Return (X, Y) of the center of cell containing provided text 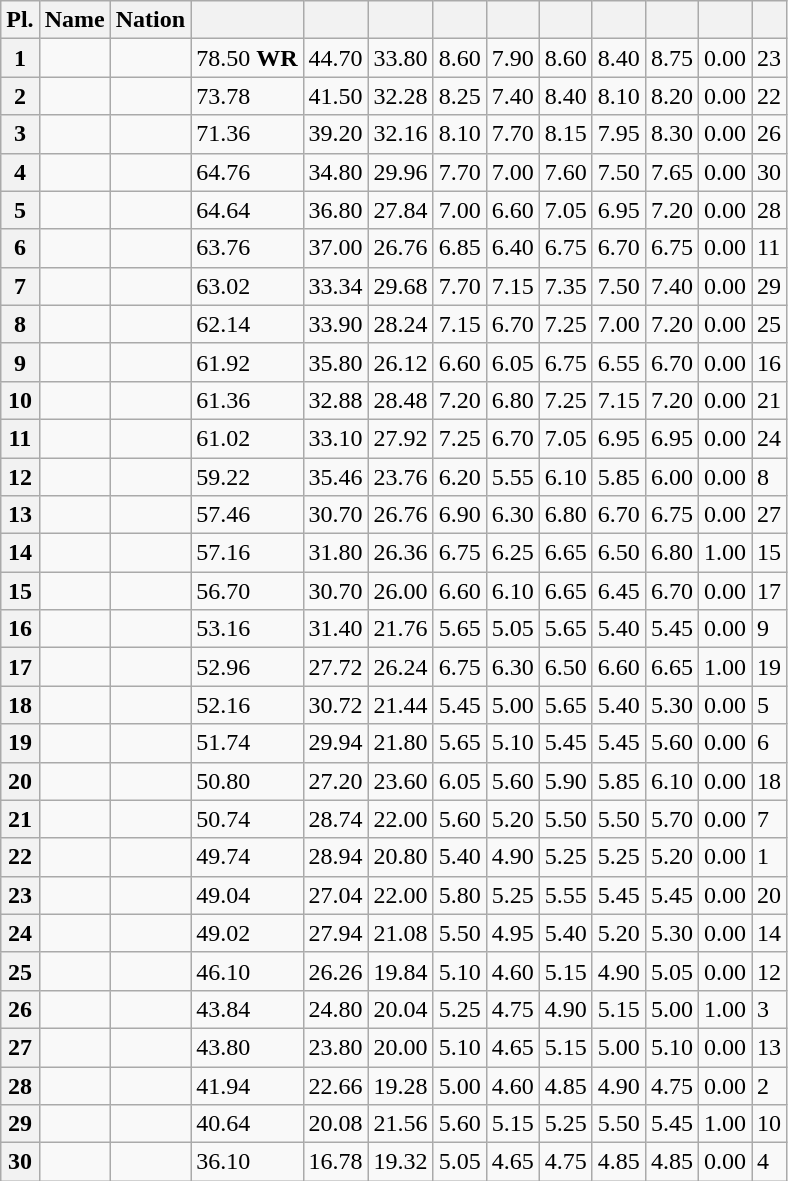
6.25 (512, 553)
20.04 (400, 1009)
64.64 (247, 210)
21.56 (400, 1124)
19.28 (400, 1085)
37.00 (336, 248)
36.10 (247, 1162)
26.12 (400, 362)
27.72 (336, 667)
7.35 (566, 286)
27.04 (336, 895)
50.80 (247, 781)
21.80 (400, 743)
32.88 (336, 400)
5.70 (672, 819)
7.90 (512, 58)
26.36 (400, 553)
Nation (150, 20)
22.66 (336, 1085)
63.02 (247, 286)
8.15 (566, 134)
33.90 (336, 324)
46.10 (247, 971)
26.26 (336, 971)
7.60 (566, 172)
40.64 (247, 1124)
31.40 (336, 629)
41.94 (247, 1085)
50.74 (247, 819)
32.16 (400, 134)
63.76 (247, 248)
49.04 (247, 895)
57.46 (247, 515)
8.25 (460, 96)
4.95 (512, 933)
43.80 (247, 1047)
7.65 (672, 172)
78.50 WR (247, 58)
32.28 (400, 96)
28.74 (336, 819)
49.74 (247, 857)
73.78 (247, 96)
51.74 (247, 743)
52.96 (247, 667)
20.08 (336, 1124)
27.20 (336, 781)
16.78 (336, 1162)
19.84 (400, 971)
64.76 (247, 172)
29.96 (400, 172)
27.92 (400, 438)
5.90 (566, 781)
35.80 (336, 362)
33.80 (400, 58)
8.75 (672, 58)
21.76 (400, 629)
41.50 (336, 96)
43.84 (247, 1009)
30.72 (336, 705)
6.40 (512, 248)
6.90 (460, 515)
23.60 (400, 781)
28.24 (400, 324)
56.70 (247, 591)
35.46 (336, 477)
23.80 (336, 1047)
52.16 (247, 705)
61.02 (247, 438)
24.80 (336, 1009)
8.30 (672, 134)
61.36 (247, 400)
20.00 (400, 1047)
Name (74, 20)
44.70 (336, 58)
36.80 (336, 210)
28.48 (400, 400)
59.22 (247, 477)
61.92 (247, 362)
28.94 (336, 857)
6.55 (618, 362)
33.34 (336, 286)
6.85 (460, 248)
6.45 (618, 591)
21.08 (400, 933)
39.20 (336, 134)
29.68 (400, 286)
53.16 (247, 629)
19.32 (400, 1162)
6.20 (460, 477)
27.84 (400, 210)
49.02 (247, 933)
34.80 (336, 172)
20.80 (400, 857)
27.94 (336, 933)
5.80 (460, 895)
31.80 (336, 553)
71.36 (247, 134)
Pl. (20, 20)
29.94 (336, 743)
21.44 (400, 705)
33.10 (336, 438)
6.00 (672, 477)
23.76 (400, 477)
62.14 (247, 324)
8.20 (672, 96)
7.95 (618, 134)
26.24 (400, 667)
57.16 (247, 553)
26.00 (400, 591)
